Return (X, Y) of the center of cell containing provided text 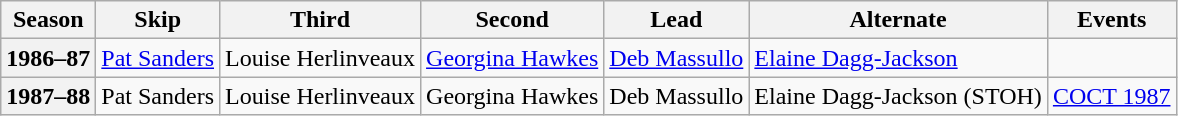
Elaine Dagg-Jackson (898, 58)
1986–87 (48, 58)
Alternate (898, 20)
1987–88 (48, 96)
Skip (158, 20)
Elaine Dagg-Jackson (STOH) (898, 96)
COCT 1987 (1112, 96)
Second (512, 20)
Season (48, 20)
Lead (676, 20)
Third (320, 20)
Events (1112, 20)
